Extract the (X, Y) coordinate from the center of the cell holding the provided text.  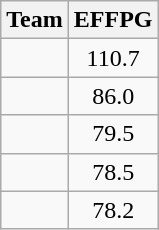
110.7 (113, 58)
Team (35, 20)
EFFPG (113, 20)
86.0 (113, 96)
78.5 (113, 172)
79.5 (113, 134)
78.2 (113, 210)
